Detect which cell encompasses the target text, then output its (x, y) center coordinate. 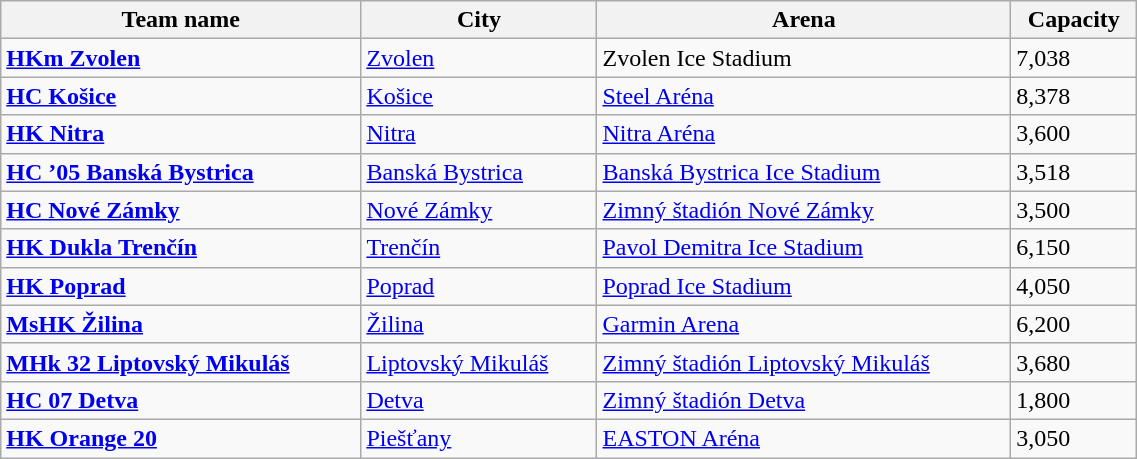
7,038 (1074, 58)
Banská Bystrica (479, 172)
3,050 (1074, 438)
HC 07 Detva (181, 400)
Team name (181, 20)
Zimný štadión Liptovský Mikuláš (804, 362)
8,378 (1074, 96)
HK Nitra (181, 134)
6,150 (1074, 248)
City (479, 20)
HK Poprad (181, 286)
Poprad (479, 286)
Steel Aréna (804, 96)
3,500 (1074, 210)
MsHK Žilina (181, 324)
Žilina (479, 324)
3,600 (1074, 134)
HC Nové Zámky (181, 210)
4,050 (1074, 286)
HKm Zvolen (181, 58)
HK Orange 20 (181, 438)
Nitra Aréna (804, 134)
6,200 (1074, 324)
Zimný štadión Nové Zámky (804, 210)
HC ’05 Banská Bystrica (181, 172)
1,800 (1074, 400)
HK Dukla Trenčín (181, 248)
EASTON Aréna (804, 438)
Nitra (479, 134)
3,518 (1074, 172)
Banská Bystrica Ice Stadium (804, 172)
HC Košice (181, 96)
Zvolen Ice Stadium (804, 58)
Liptovský Mikuláš (479, 362)
3,680 (1074, 362)
Piešťany (479, 438)
Trenčín (479, 248)
Arena (804, 20)
Košice (479, 96)
Garmin Arena (804, 324)
Nové Zámky (479, 210)
Zvolen (479, 58)
Poprad Ice Stadium (804, 286)
MHk 32 Liptovský Mikuláš (181, 362)
Zimný štadión Detva (804, 400)
Pavol Demitra Ice Stadium (804, 248)
Capacity (1074, 20)
Detva (479, 400)
